Locate the cell with the specified text and output its [X, Y] center coordinate. 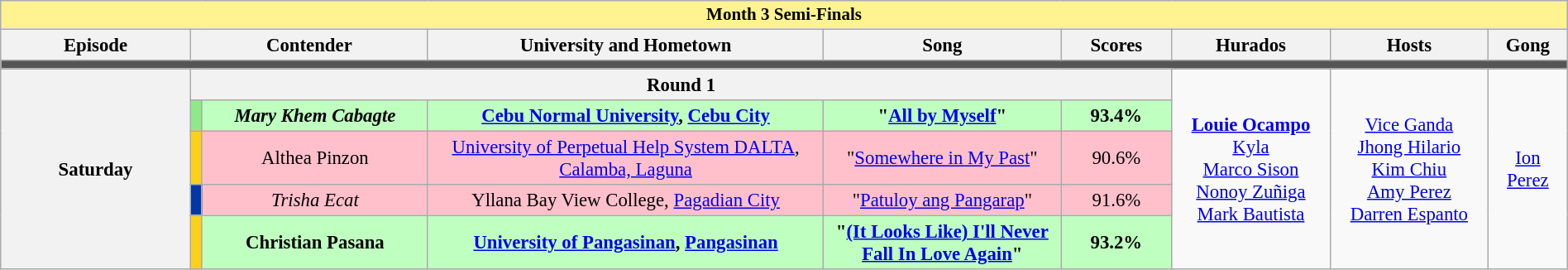
University of Pangasinan, Pangasinan [625, 242]
Saturday [96, 169]
Althea Pinzon [314, 157]
Song [943, 45]
"Somewhere in My Past" [943, 157]
91.6% [1116, 200]
University of Perpetual Help System DALTA, Calamba, Laguna [625, 157]
Cebu Normal University, Cebu City [625, 116]
Month 3 Semi-Finals [784, 15]
Gong [1528, 45]
Scores [1116, 45]
Yllana Bay View College, Pagadian City [625, 200]
Ion Perez [1528, 169]
90.6% [1116, 157]
"All by Myself" [943, 116]
Vice GandaJhong HilarioKim ChiuAmy PerezDarren Espanto [1409, 169]
Round 1 [681, 84]
93.2% [1116, 242]
Episode [96, 45]
93.4% [1116, 116]
Trisha Ecat [314, 200]
"Patuloy ang Pangarap" [943, 200]
University and Hometown [625, 45]
Louie OcampoKylaMarco SisonNonoy ZuñigaMark Bautista [1250, 169]
Hosts [1409, 45]
Contender [309, 45]
Hurados [1250, 45]
"(It Looks Like) I'll Never Fall In Love Again" [943, 242]
Christian Pasana [314, 242]
Mary Khem Cabagte [314, 116]
